Capture the cell that displays the provided text and extract its (x, y) central coordinate. 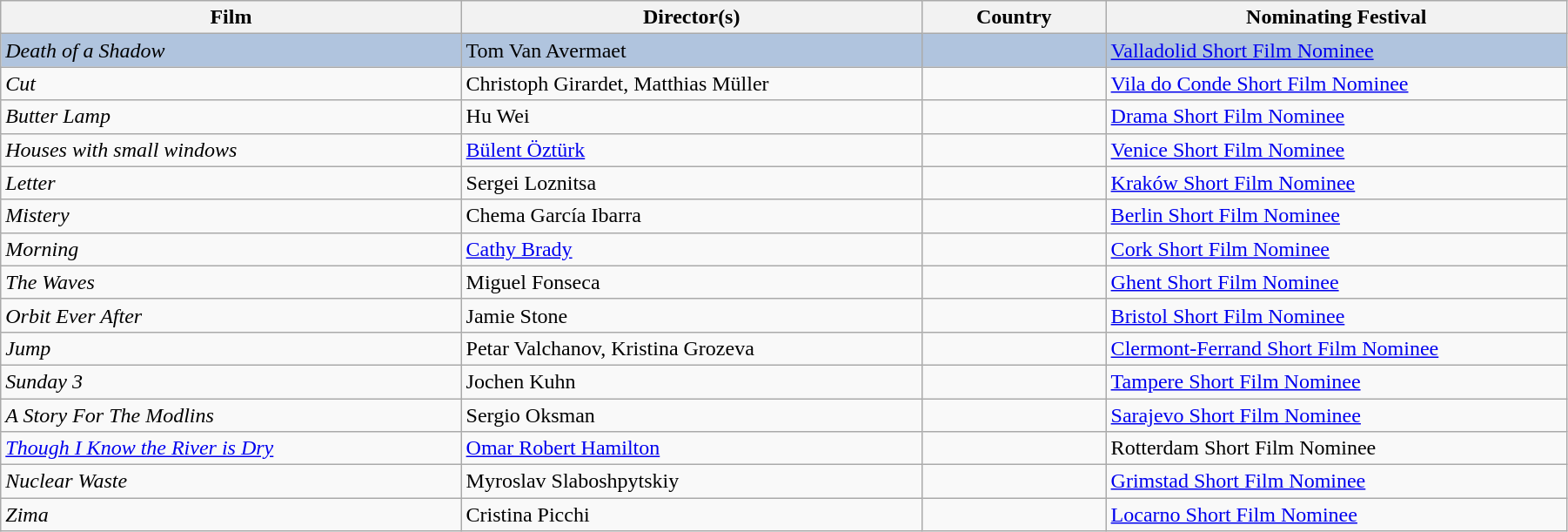
Clermont-Ferrand Short Film Nominee (1337, 348)
Valladolid Short Film Nominee (1337, 51)
Grimstad Short Film Nominee (1337, 481)
Letter (231, 183)
Omar Robert Hamilton (691, 448)
Houses with small windows (231, 150)
Berlin Short Film Nominee (1337, 216)
Mistery (231, 216)
Chema García Ibarra (691, 216)
Zima (231, 515)
Cristina Picchi (691, 515)
Nuclear Waste (231, 481)
Jump (231, 348)
Jochen Kuhn (691, 381)
Sergio Oksman (691, 415)
Locarno Short Film Nominee (1337, 515)
Kraków Short Film Nominee (1337, 183)
Sergei Loznitsa (691, 183)
Hu Wei (691, 117)
Orbit Ever After (231, 315)
Director(s) (691, 17)
Petar Valchanov, Kristina Grozeva (691, 348)
Rotterdam Short Film Nominee (1337, 448)
Death of a Shadow (231, 51)
A Story For The Modlins (231, 415)
Cut (231, 84)
Ghent Short Film Nominee (1337, 282)
Sarajevo Short Film Nominee (1337, 415)
Cathy Brady (691, 249)
Jamie Stone (691, 315)
Tom Van Avermaet (691, 51)
Cork Short Film Nominee (1337, 249)
Myroslav Slaboshpytskiy (691, 481)
Nominating Festival (1337, 17)
Vila do Conde Short Film Nominee (1337, 84)
Though I Know the River is Dry (231, 448)
Bülent Öztürk (691, 150)
Venice Short Film Nominee (1337, 150)
Tampere Short Film Nominee (1337, 381)
Miguel Fonseca (691, 282)
The Waves (231, 282)
Morning (231, 249)
Butter Lamp (231, 117)
Bristol Short Film Nominee (1337, 315)
Sunday 3 (231, 381)
Film (231, 17)
Christoph Girardet, Matthias Müller (691, 84)
Country (1014, 17)
Drama Short Film Nominee (1337, 117)
